From the cell containing the given text, extract its center point as (X, Y) coordinate. 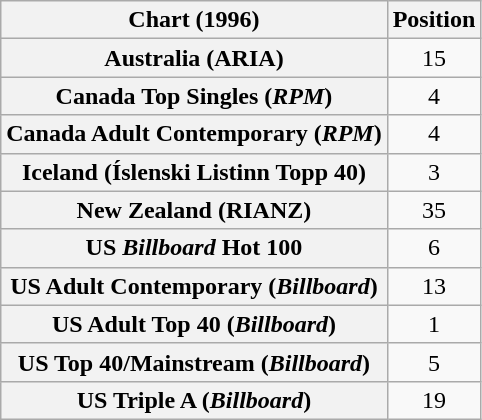
US Adult Top 40 (Billboard) (194, 324)
Australia (ARIA) (194, 58)
6 (434, 248)
US Top 40/Mainstream (Billboard) (194, 362)
Chart (1996) (194, 20)
US Triple A (Billboard) (194, 400)
19 (434, 400)
US Billboard Hot 100 (194, 248)
US Adult Contemporary (Billboard) (194, 286)
New Zealand (RIANZ) (194, 210)
Canada Top Singles (RPM) (194, 96)
Iceland (Íslenski Listinn Topp 40) (194, 172)
15 (434, 58)
1 (434, 324)
13 (434, 286)
Canada Adult Contemporary (RPM) (194, 134)
35 (434, 210)
Position (434, 20)
3 (434, 172)
5 (434, 362)
